Find where the given text appears and provide that cell's center as (x, y) coordinate. 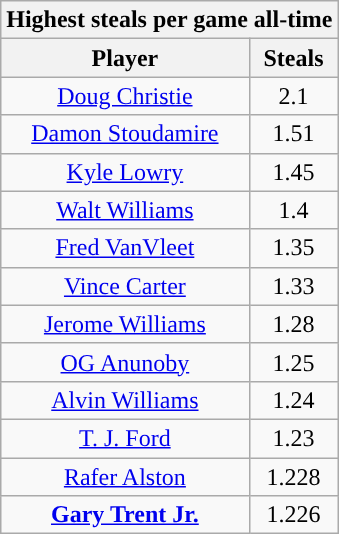
Highest steals per game all-time (170, 20)
1.23 (294, 438)
1.25 (294, 362)
Gary Trent Jr. (125, 515)
Doug Christie (125, 96)
1.24 (294, 400)
Vince Carter (125, 286)
Damon Stoudamire (125, 134)
1.35 (294, 248)
T. J. Ford (125, 438)
2.1 (294, 96)
Kyle Lowry (125, 172)
Steals (294, 58)
1.28 (294, 324)
1.51 (294, 134)
1.45 (294, 172)
Jerome Williams (125, 324)
Fred VanVleet (125, 248)
1.226 (294, 515)
OG Anunoby (125, 362)
1.228 (294, 477)
Walt Williams (125, 210)
1.33 (294, 286)
1.4 (294, 210)
Rafer Alston (125, 477)
Alvin Williams (125, 400)
Player (125, 58)
